Identify which cell holds the provided text, then report its (x, y) central coordinate. 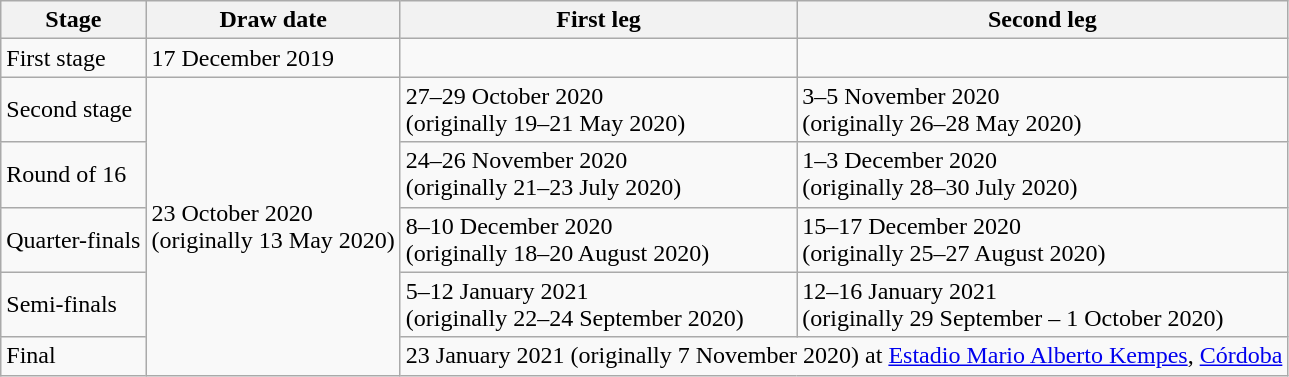
5–12 January 2021(originally 22–24 September 2020) (598, 304)
15–17 December 2020(originally 25–27 August 2020) (1042, 240)
24–26 November 2020(originally 21–23 July 2020) (598, 174)
Second stage (74, 110)
3–5 November 2020(originally 26–28 May 2020) (1042, 110)
Round of 16 (74, 174)
Stage (74, 20)
23 October 2020(originally 13 May 2020) (273, 226)
27–29 October 2020(originally 19–21 May 2020) (598, 110)
Final (74, 356)
23 January 2021 (originally 7 November 2020) at Estadio Mario Alberto Kempes, Córdoba (844, 356)
Draw date (273, 20)
Second leg (1042, 20)
First leg (598, 20)
17 December 2019 (273, 58)
1–3 December 2020(originally 28–30 July 2020) (1042, 174)
Quarter-finals (74, 240)
First stage (74, 58)
12–16 January 2021(originally 29 September – 1 October 2020) (1042, 304)
Semi-finals (74, 304)
8–10 December 2020(originally 18–20 August 2020) (598, 240)
